Search for the cell housing the specified text and yield its (x, y) center coordinate. 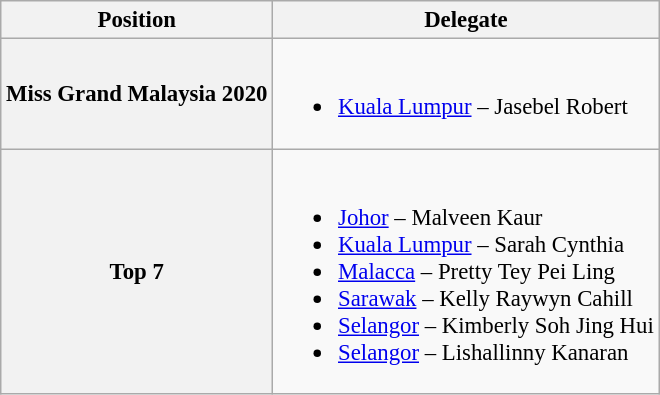
Top 7 (137, 272)
Kuala Lumpur – Jasebel Robert (466, 94)
Delegate (466, 20)
Miss Grand Malaysia 2020 (137, 94)
Position (137, 20)
